Determine the [x, y] coordinate at the center of the cell enclosing the given text.  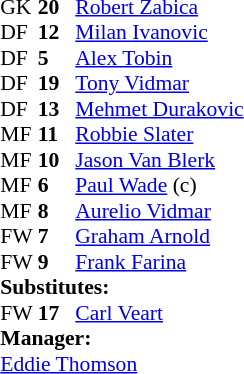
10 [57, 160]
7 [57, 237]
5 [57, 58]
Manager: [122, 339]
Tony Vidmar [159, 83]
19 [57, 83]
Graham Arnold [159, 237]
Carl Veart [159, 313]
Paul Wade (c) [159, 185]
Milan Ivanovic [159, 33]
Jason Van Blerk [159, 160]
Substitutes: [122, 287]
8 [57, 211]
17 [57, 313]
Robbie Slater [159, 135]
6 [57, 185]
11 [57, 135]
Frank Farina [159, 262]
12 [57, 33]
Aurelio Vidmar [159, 211]
Mehmet Durakovic [159, 109]
13 [57, 109]
9 [57, 262]
Alex Tobin [159, 58]
